Return the (X, Y) coordinate for the center point of the cell that contains the specified text.  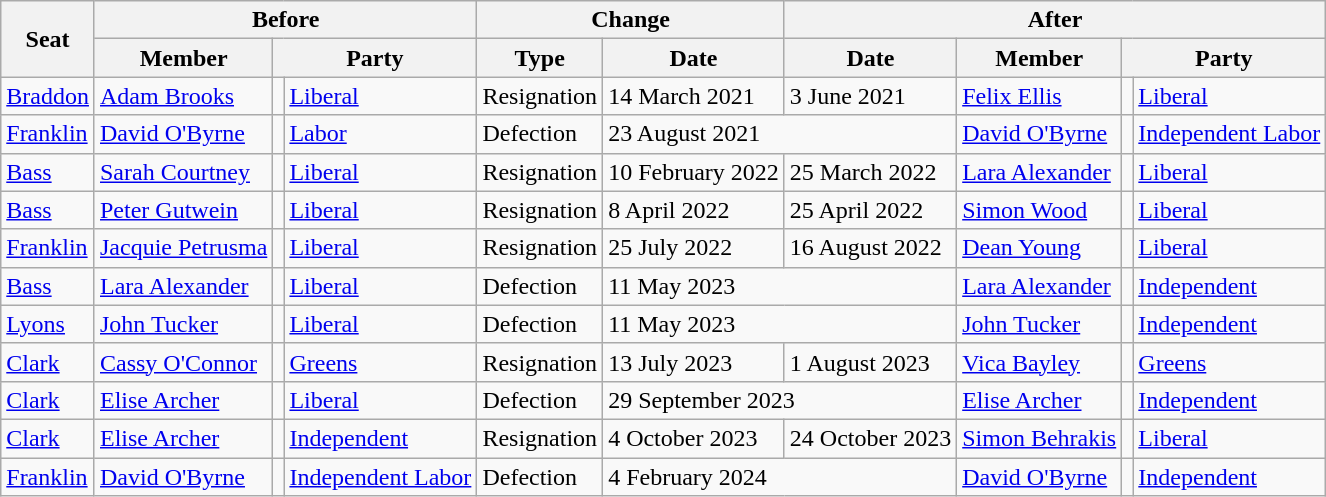
24 October 2023 (870, 438)
10 February 2022 (694, 172)
Cassy O'Connor (183, 362)
4 February 2024 (780, 477)
29 September 2023 (780, 400)
Braddon (48, 96)
Before (285, 20)
Jacquie Petrusma (183, 248)
Type (540, 58)
Simon Wood (1040, 210)
25 March 2022 (870, 172)
Peter Gutwein (183, 210)
14 March 2021 (694, 96)
After (1054, 20)
Labor (380, 134)
Vica Bayley (1040, 362)
25 April 2022 (870, 210)
Adam Brooks (183, 96)
Simon Behrakis (1040, 438)
4 October 2023 (694, 438)
16 August 2022 (870, 248)
13 July 2023 (694, 362)
8 April 2022 (694, 210)
Change (630, 20)
Sarah Courtney (183, 172)
3 June 2021 (870, 96)
Dean Young (1040, 248)
Seat (48, 39)
Lyons (48, 324)
23 August 2021 (780, 134)
1 August 2023 (870, 362)
Felix Ellis (1040, 96)
25 July 2022 (694, 248)
